Return (x, y) of the center of cell containing provided text 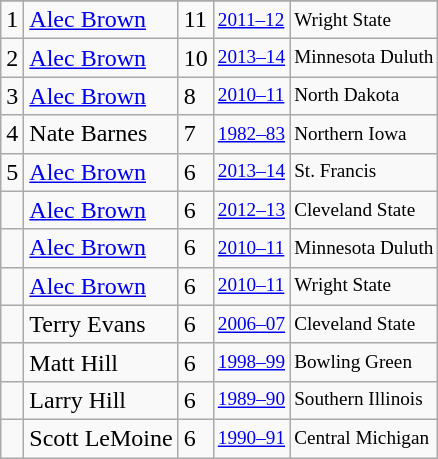
4 (12, 134)
Central Michigan (364, 438)
7 (196, 134)
1990–91 (251, 438)
North Dakota (364, 96)
Terry Evans (101, 324)
5 (12, 172)
1 (12, 20)
St. Francis (364, 172)
1998–99 (251, 362)
Larry Hill (101, 400)
Southern Illinois (364, 400)
3 (12, 96)
8 (196, 96)
Matt Hill (101, 362)
2011–12 (251, 20)
2 (12, 58)
2012–13 (251, 210)
1982–83 (251, 134)
11 (196, 20)
1989–90 (251, 400)
Northern Iowa (364, 134)
2006–07 (251, 324)
Nate Barnes (101, 134)
Scott LeMoine (101, 438)
Bowling Green (364, 362)
10 (196, 58)
